Search for the cell housing the specified text and yield its (x, y) center coordinate. 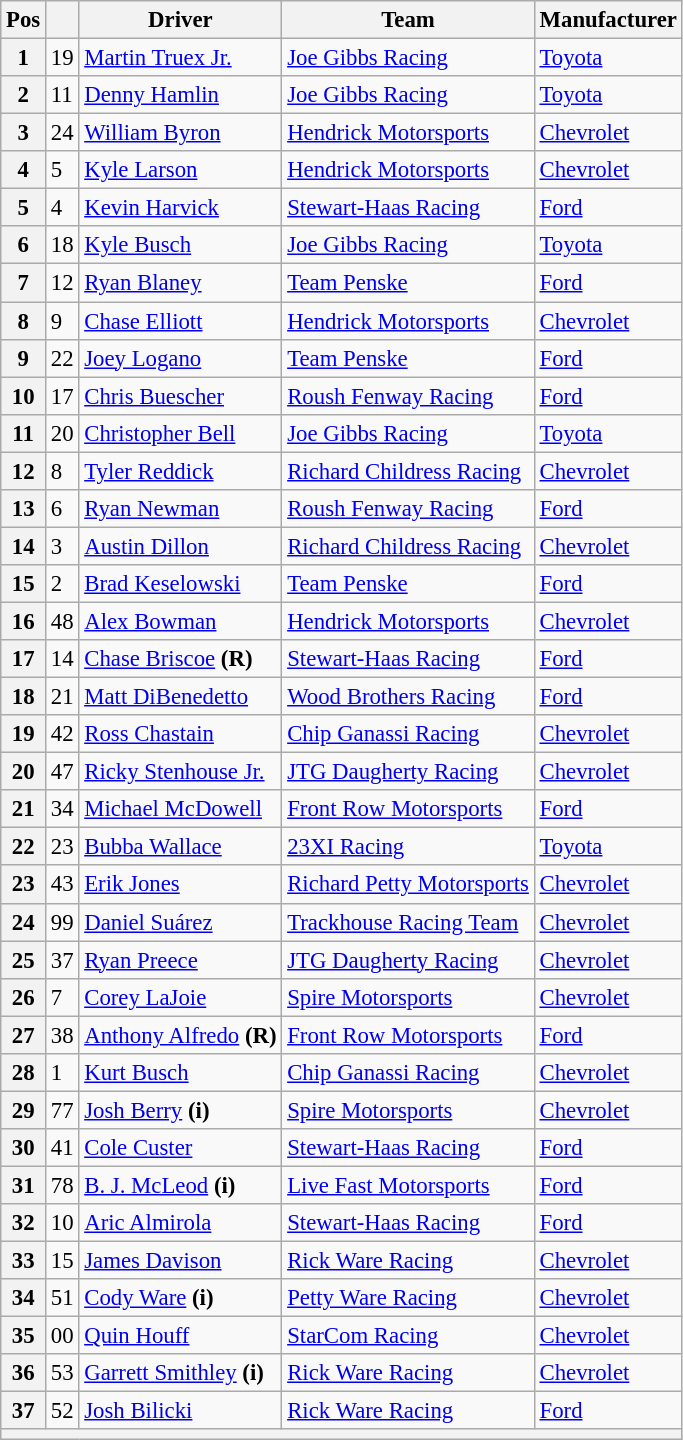
43 (62, 885)
Aric Almirola (180, 1223)
Ryan Blaney (180, 283)
James Davison (180, 1261)
Denny Hamlin (180, 95)
Ross Chastain (180, 734)
StarCom Racing (408, 1336)
Cody Ware (i) (180, 1298)
Manufacturer (608, 20)
33 (24, 1261)
Joey Logano (180, 358)
48 (62, 621)
25 (24, 960)
36 (24, 1373)
Chase Elliott (180, 321)
41 (62, 1148)
Driver (180, 20)
Bubba Wallace (180, 847)
Ricky Stenhouse Jr. (180, 772)
B. J. McLeod (i) (180, 1185)
Kevin Harvick (180, 208)
Tyler Reddick (180, 471)
Petty Ware Racing (408, 1298)
Richard Petty Motorsports (408, 885)
26 (24, 997)
38 (62, 1035)
Live Fast Motorsports (408, 1185)
Chris Buescher (180, 396)
Matt DiBenedetto (180, 697)
35 (24, 1336)
29 (24, 1110)
47 (62, 772)
William Byron (180, 133)
00 (62, 1336)
Trackhouse Racing Team (408, 922)
Daniel Suárez (180, 922)
Kyle Busch (180, 245)
16 (24, 621)
Martin Truex Jr. (180, 58)
Brad Keselowski (180, 584)
Cole Custer (180, 1148)
Chase Briscoe (R) (180, 659)
13 (24, 509)
Ryan Preece (180, 960)
Kyle Larson (180, 170)
32 (24, 1223)
Anthony Alfredo (R) (180, 1035)
Quin Houff (180, 1336)
51 (62, 1298)
27 (24, 1035)
Alex Bowman (180, 621)
23XI Racing (408, 847)
Wood Brothers Racing (408, 697)
31 (24, 1185)
Ryan Newman (180, 509)
42 (62, 734)
Team (408, 20)
30 (24, 1148)
Kurt Busch (180, 1073)
Austin Dillon (180, 546)
52 (62, 1411)
28 (24, 1073)
Josh Bilicki (180, 1411)
77 (62, 1110)
99 (62, 922)
Pos (24, 20)
Corey LaJoie (180, 997)
Christopher Bell (180, 433)
Michael McDowell (180, 809)
Erik Jones (180, 885)
Josh Berry (i) (180, 1110)
53 (62, 1373)
78 (62, 1185)
Garrett Smithley (i) (180, 1373)
